From the cell containing the given text, extract its center point as (X, Y) coordinate. 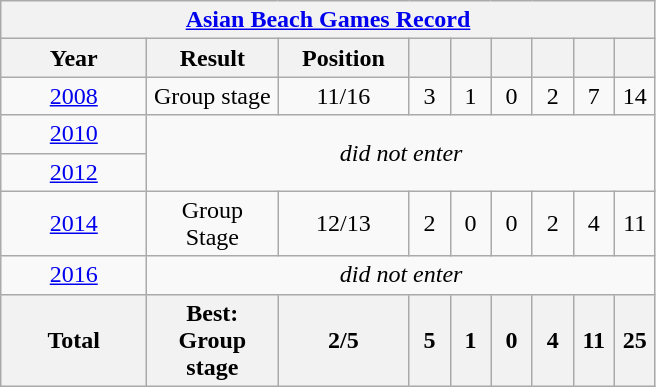
2012 (74, 172)
Asian Beach Games Record (328, 20)
2/5 (344, 340)
Total (74, 340)
3 (430, 96)
2010 (74, 134)
Position (344, 58)
Year (74, 58)
14 (634, 96)
5 (430, 340)
Best: Group stage (212, 340)
25 (634, 340)
2008 (74, 96)
12/13 (344, 224)
Group stage (212, 96)
2014 (74, 224)
11/16 (344, 96)
2016 (74, 275)
Result (212, 58)
Group Stage (212, 224)
7 (594, 96)
